Capture the cell that displays the provided text and extract its [x, y] central coordinate. 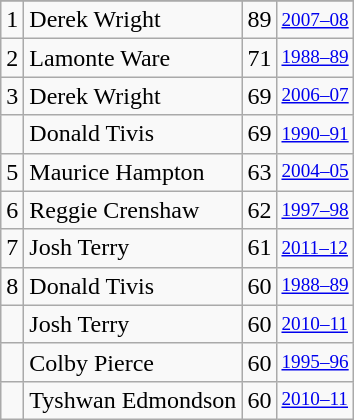
1 [12, 20]
2007–08 [315, 20]
2006–07 [315, 96]
62 [260, 210]
5 [12, 172]
2 [12, 58]
Lamonte Ware [133, 58]
63 [260, 172]
61 [260, 248]
Reggie Crenshaw [133, 210]
3 [12, 96]
Maurice Hampton [133, 172]
2004–05 [315, 172]
Tyshwan Edmondson [133, 400]
71 [260, 58]
89 [260, 20]
8 [12, 286]
1995–96 [315, 362]
Colby Pierce [133, 362]
1997–98 [315, 210]
6 [12, 210]
2011–12 [315, 248]
7 [12, 248]
1990–91 [315, 134]
